From the cell containing the given text, extract its center point as [x, y] coordinate. 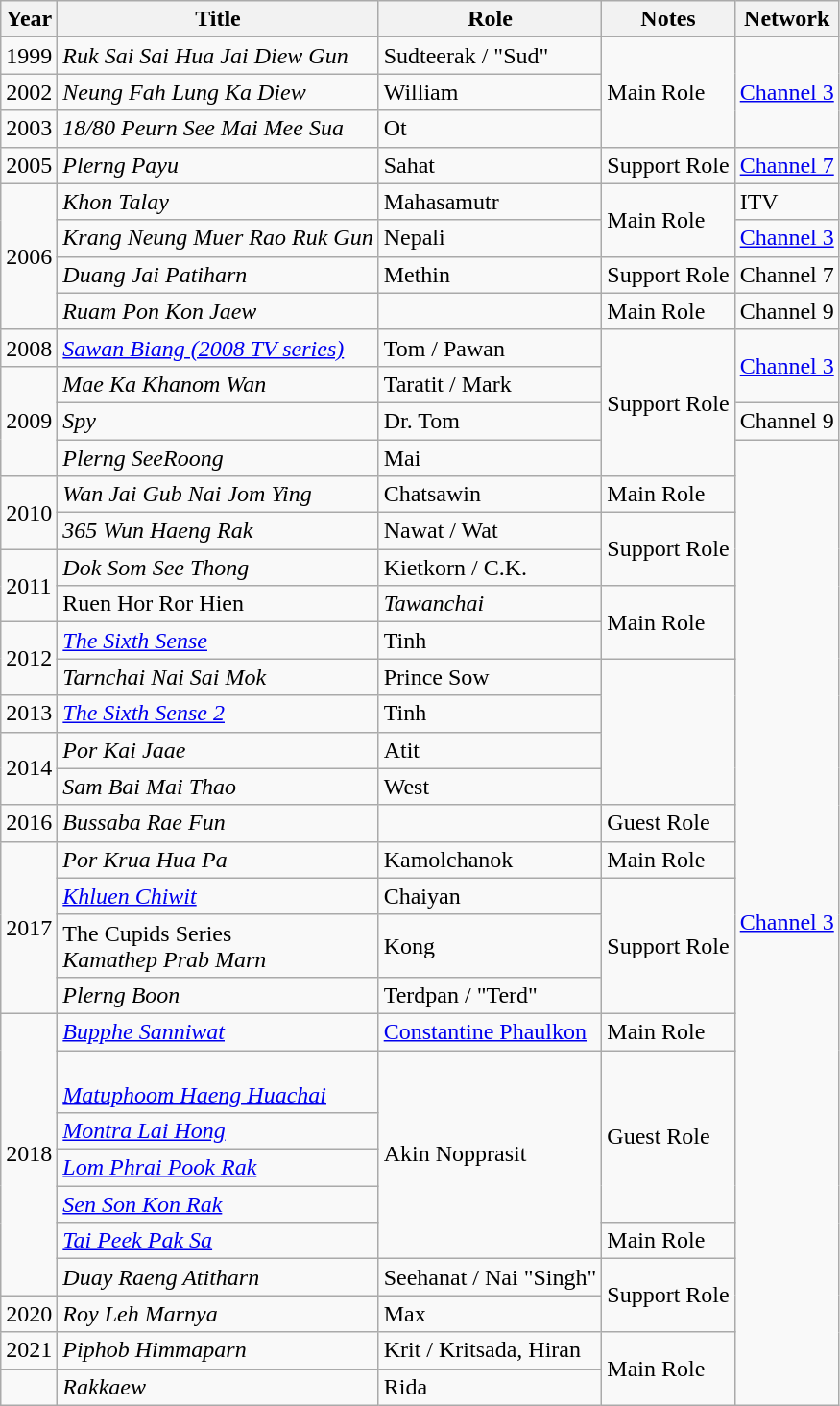
2012 [29, 659]
Tai Peek Pak Sa [218, 1241]
ITV [787, 202]
18/80 Peurn See Mai Mee Sua [218, 129]
Kamolchanok [490, 860]
Bussaba Rae Fun [218, 823]
Network [787, 19]
Neung Fah Lung Ka Diew [218, 92]
2005 [29, 165]
Tawanchai [490, 604]
2020 [29, 1314]
2017 [29, 928]
Sudteerak / "Sud" [490, 56]
Rakkaew [218, 1387]
2013 [29, 714]
Ruk Sai Sai Hua Jai Diew Gun [218, 56]
2018 [29, 1154]
Por Krua Hua Pa [218, 860]
Duay Raeng Atitharn [218, 1277]
365 Wun Haeng Rak [218, 531]
2008 [29, 348]
Sawan Biang (2008 TV series) [218, 348]
Max [490, 1314]
Krit / Kritsada, Hiran [490, 1350]
Wan Jai Gub Nai Jom Ying [218, 495]
Roy Leh Marnya [218, 1314]
Role [490, 19]
Mahasamutr [490, 202]
Sen Son Kon Rak [218, 1204]
Ruen Hor Ror Hien [218, 604]
2016 [29, 823]
Khon Talay [218, 202]
Sahat [490, 165]
Krang Neung Muer Rao Ruk Gun [218, 238]
Piphob Himmaparn [218, 1350]
Bupphe Sanniwat [218, 1031]
Lom Phrai Pook Rak [218, 1168]
Khluen Chiwit [218, 896]
Constantine Phaulkon [490, 1031]
Prince Sow [490, 677]
Montra Lai Hong [218, 1131]
Terdpan / "Terd" [490, 995]
William [490, 92]
Nepali [490, 238]
Tom / Pawan [490, 348]
The Sixth Sense 2 [218, 714]
Title [218, 19]
Atit [490, 750]
2014 [29, 768]
Chatsawin [490, 495]
Sam Bai Mai Thao [218, 787]
Tarnchai Nai Sai Mok [218, 677]
Plerng SeeRoong [218, 458]
Dr. Tom [490, 421]
Kietkorn / C.K. [490, 568]
Seehanat / Nai "Singh" [490, 1277]
Duang Jai Patiharn [218, 275]
2009 [29, 421]
Methin [490, 275]
Rida [490, 1387]
Nawat / Wat [490, 531]
Mai [490, 458]
Dok Som See Thong [218, 568]
The Sixth Sense [218, 641]
2011 [29, 586]
2002 [29, 92]
Notes [668, 19]
Taratit / Mark [490, 384]
Chaiyan [490, 896]
West [490, 787]
Matuphoom Haeng Huachai [218, 1081]
The Cupids Series Kamathep Prab Marn [218, 945]
Ot [490, 129]
Plerng Boon [218, 995]
Plerng Payu [218, 165]
Ruam Pon Kon Jaew [218, 311]
Por Kai Jaae [218, 750]
2010 [29, 513]
Akin Nopprasit [490, 1154]
Kong [490, 945]
2006 [29, 256]
Year [29, 19]
2003 [29, 129]
Spy [218, 421]
2021 [29, 1350]
Mae Ka Khanom Wan [218, 384]
1999 [29, 56]
